Capture the cell that displays the provided text and extract its (x, y) central coordinate. 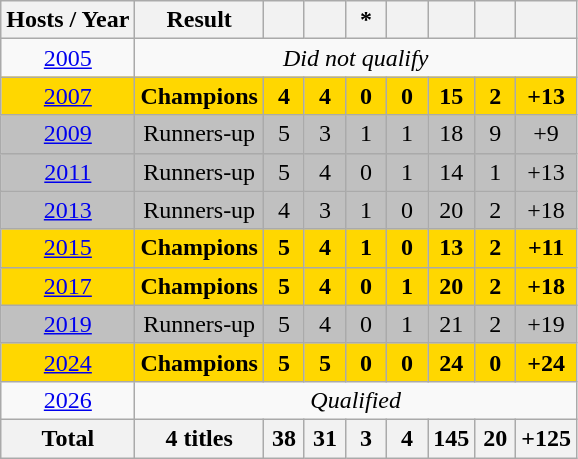
15 (452, 96)
21 (452, 324)
4 titles (199, 438)
38 (284, 438)
13 (452, 248)
2017 (68, 286)
18 (452, 134)
31 (324, 438)
2019 (68, 324)
Did not qualify (356, 58)
2026 (68, 400)
+11 (546, 248)
2009 (68, 134)
2005 (68, 58)
2011 (68, 172)
2015 (68, 248)
24 (452, 362)
9 (496, 134)
+125 (546, 438)
+24 (546, 362)
145 (452, 438)
Qualified (356, 400)
+9 (546, 134)
Result (199, 20)
2013 (68, 210)
14 (452, 172)
+19 (546, 324)
Hosts / Year (68, 20)
2007 (68, 96)
Total (68, 438)
* (366, 20)
2024 (68, 362)
